For the text-containing cell, return its midpoint in [X, Y] coordinate format. 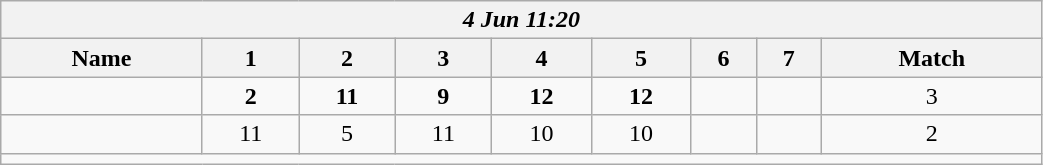
4 Jun 11:20 [522, 20]
4 [542, 58]
7 [788, 58]
1 [250, 58]
9 [444, 96]
6 [724, 58]
Name [102, 58]
Match [932, 58]
